Extract the [X, Y] coordinate from the center of the cell holding the provided text.  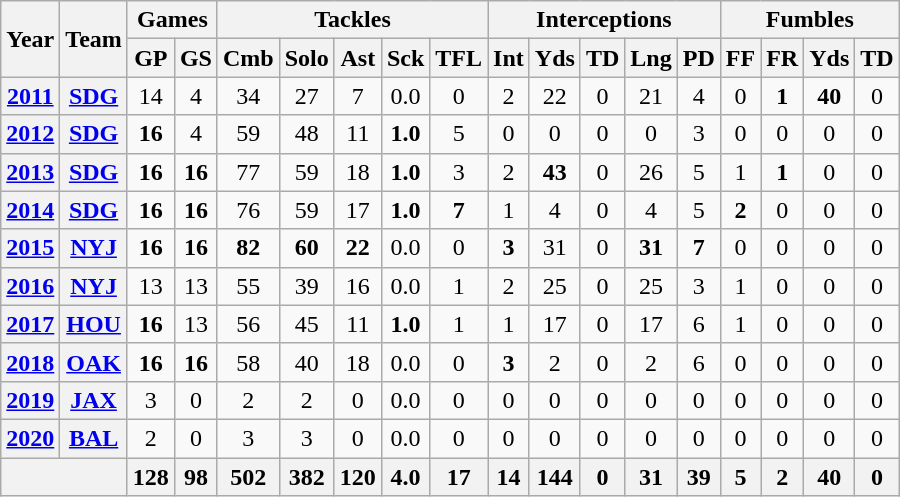
Lng [651, 58]
98 [196, 477]
BAL [94, 438]
60 [306, 248]
128 [150, 477]
2015 [30, 248]
Fumbles [810, 20]
FR [782, 58]
Cmb [248, 58]
Sck [405, 58]
2018 [30, 362]
82 [248, 248]
34 [248, 96]
48 [306, 134]
Interceptions [604, 20]
Int [509, 58]
120 [358, 477]
2019 [30, 400]
55 [248, 286]
Tackles [352, 20]
4.0 [405, 477]
45 [306, 324]
76 [248, 210]
Solo [306, 58]
58 [248, 362]
Year [30, 39]
GS [196, 58]
144 [554, 477]
43 [554, 172]
HOU [94, 324]
PD [698, 58]
382 [306, 477]
2012 [30, 134]
56 [248, 324]
OAK [94, 362]
2020 [30, 438]
Games [172, 20]
2014 [30, 210]
21 [651, 96]
JAX [94, 400]
26 [651, 172]
2017 [30, 324]
2013 [30, 172]
77 [248, 172]
TFL [459, 58]
2011 [30, 96]
Ast [358, 58]
502 [248, 477]
27 [306, 96]
GP [150, 58]
Team [94, 39]
2016 [30, 286]
FF [740, 58]
